Return the (x, y) coordinate for the center point of the cell that contains the specified text.  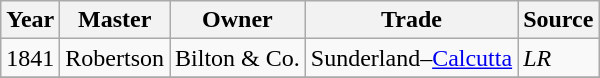
Year (30, 20)
Trade (411, 20)
Owner (238, 20)
Robertson (115, 58)
Master (115, 20)
Bilton & Co. (238, 58)
Source (558, 20)
LR (558, 58)
1841 (30, 58)
Sunderland–Calcutta (411, 58)
